Scan for the cell matching the given text and deliver its [x, y] coordinate at center. 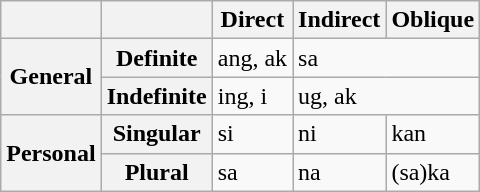
(sa)ka [433, 172]
na [340, 172]
Definite [156, 58]
Indirect [340, 20]
Direct [252, 20]
ni [340, 134]
si [252, 134]
Oblique [433, 20]
kan [433, 134]
Indefinite [156, 96]
ing, i [252, 96]
ang, ak [252, 58]
Plural [156, 172]
ug, ak [386, 96]
General [51, 77]
Personal [51, 153]
Singular [156, 134]
